Extract the (X, Y) coordinate from the center of the cell holding the provided text.  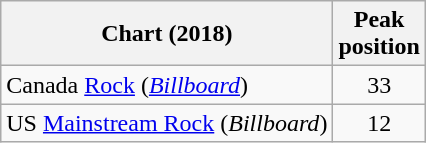
Chart (2018) (167, 34)
US Mainstream Rock (Billboard) (167, 123)
33 (379, 85)
Canada Rock (Billboard) (167, 85)
12 (379, 123)
Peakposition (379, 34)
